Scan for the cell matching the given text and deliver its (X, Y) coordinate at center. 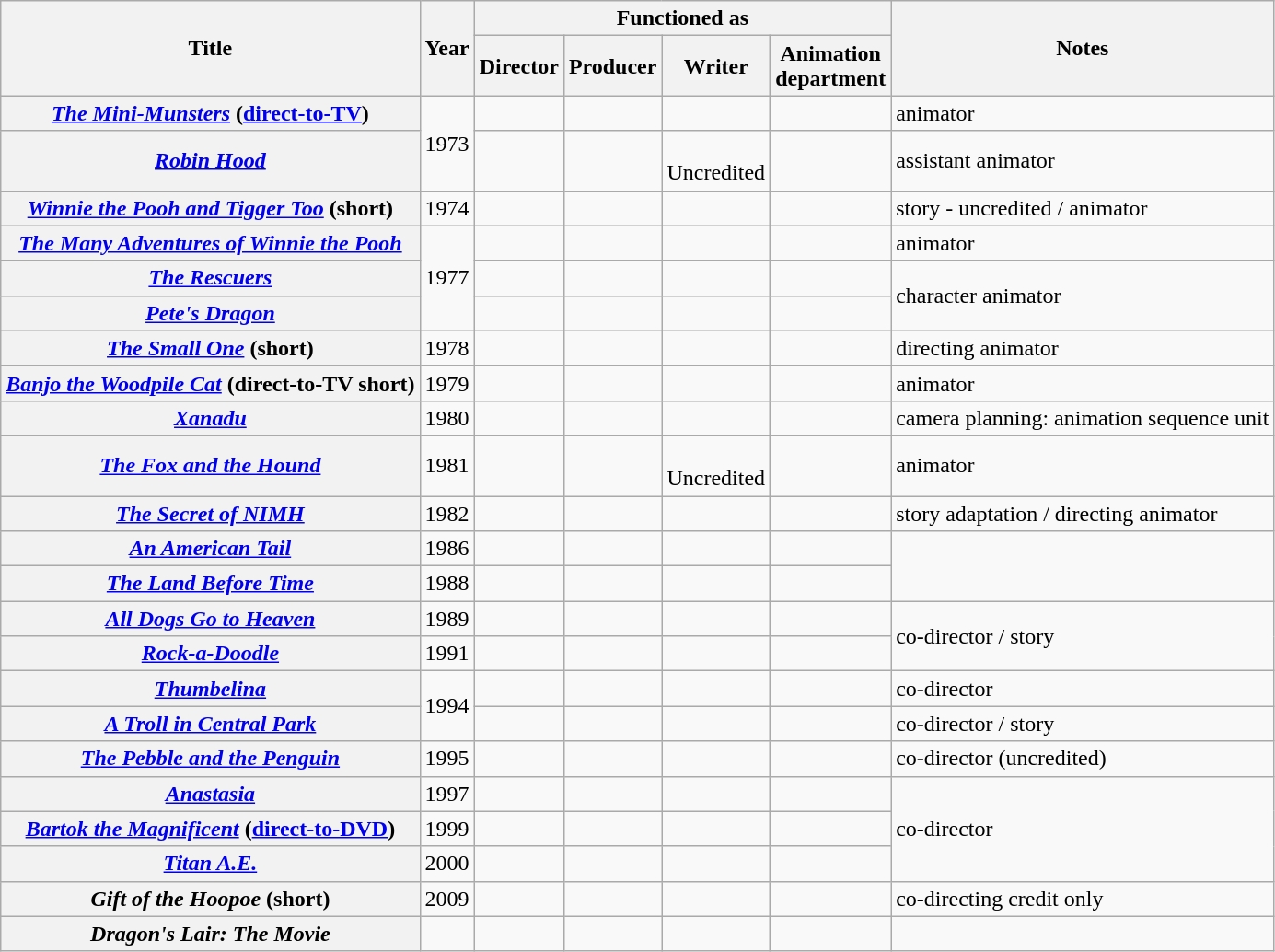
story - uncredited / animator (1083, 208)
1988 (447, 584)
The Pebble and the Penguin (210, 759)
story adaptation / directing animator (1083, 513)
1999 (447, 829)
co-directing credit only (1083, 899)
Titan A.E. (210, 864)
Notes (1083, 48)
The Mini-Munsters (direct-to-TV) (210, 113)
1974 (447, 208)
2009 (447, 899)
Thumbelina (210, 689)
Producer (613, 66)
1977 (447, 278)
1994 (447, 706)
assistant animator (1083, 160)
An American Tail (210, 549)
Functioned as (683, 18)
Animationdepartment (830, 66)
The Land Before Time (210, 584)
All Dogs Go to Heaven (210, 619)
1980 (447, 418)
camera planning: animation sequence unit (1083, 418)
The Secret of NIMH (210, 513)
co-director (uncredited) (1083, 759)
1982 (447, 513)
Bartok the Magnificent (direct-to-DVD) (210, 829)
1986 (447, 549)
The Fox and the Hound (210, 466)
The Rescuers (210, 278)
A Troll in Central Park (210, 724)
The Small One (short) (210, 348)
Anastasia (210, 794)
Rock-a-Doodle (210, 654)
directing animator (1083, 348)
1997 (447, 794)
character animator (1083, 296)
Director (519, 66)
Gift of the Hoopoe (short) (210, 899)
1995 (447, 759)
1979 (447, 383)
Winnie the Pooh and Tigger Too (short) (210, 208)
Title (210, 48)
Banjo the Woodpile Cat (direct-to-TV short) (210, 383)
Year (447, 48)
2000 (447, 864)
1989 (447, 619)
1973 (447, 144)
1978 (447, 348)
Robin Hood (210, 160)
Pete's Dragon (210, 313)
1991 (447, 654)
Writer (716, 66)
Xanadu (210, 418)
The Many Adventures of Winnie the Pooh (210, 243)
1981 (447, 466)
Dragon's Lair: The Movie (210, 934)
